Locate the cell with the specified text and output its (X, Y) center coordinate. 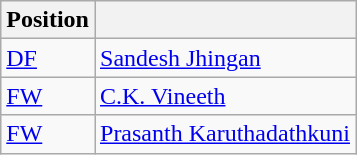
DF (48, 58)
Position (48, 20)
Prasanth Karuthadathkuni (224, 134)
C.K. Vineeth (224, 96)
Sandesh Jhingan (224, 58)
